Locate the cell with the specified text and output its [X, Y] center coordinate. 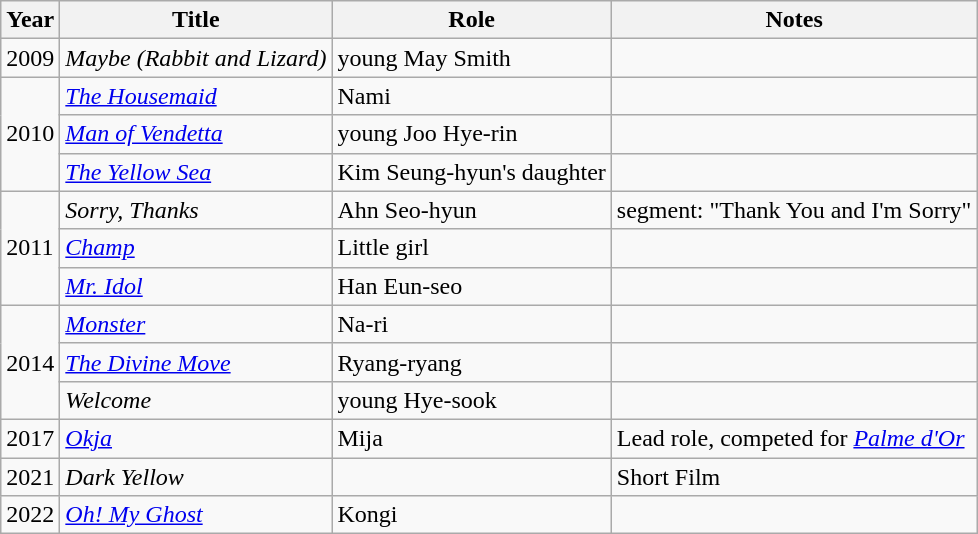
Ahn Seo-hyun [472, 210]
2022 [30, 515]
Little girl [472, 248]
Title [196, 20]
young Joo Hye-rin [472, 134]
Kim Seung-hyun's daughter [472, 172]
2009 [30, 58]
Oh! My Ghost [196, 515]
Notes [794, 20]
Dark Yellow [196, 477]
Mija [472, 438]
Kongi [472, 515]
Maybe (Rabbit and Lizard) [196, 58]
Sorry, Thanks [196, 210]
Year [30, 20]
2017 [30, 438]
Lead role, competed for Palme d'Or [794, 438]
Han Eun-seo [472, 286]
The Divine Move [196, 362]
The Yellow Sea [196, 172]
Nami [472, 96]
Mr. Idol [196, 286]
2021 [30, 477]
Okja [196, 438]
2010 [30, 134]
Welcome [196, 400]
Short Film [794, 477]
The Housemaid [196, 96]
2014 [30, 362]
Na-ri [472, 324]
Champ [196, 248]
2011 [30, 248]
Ryang-ryang [472, 362]
young Hye-sook [472, 400]
segment: "Thank You and I'm Sorry" [794, 210]
Man of Vendetta [196, 134]
Role [472, 20]
young May Smith [472, 58]
Monster [196, 324]
